Locate the cell with the specified text and output its (X, Y) center coordinate. 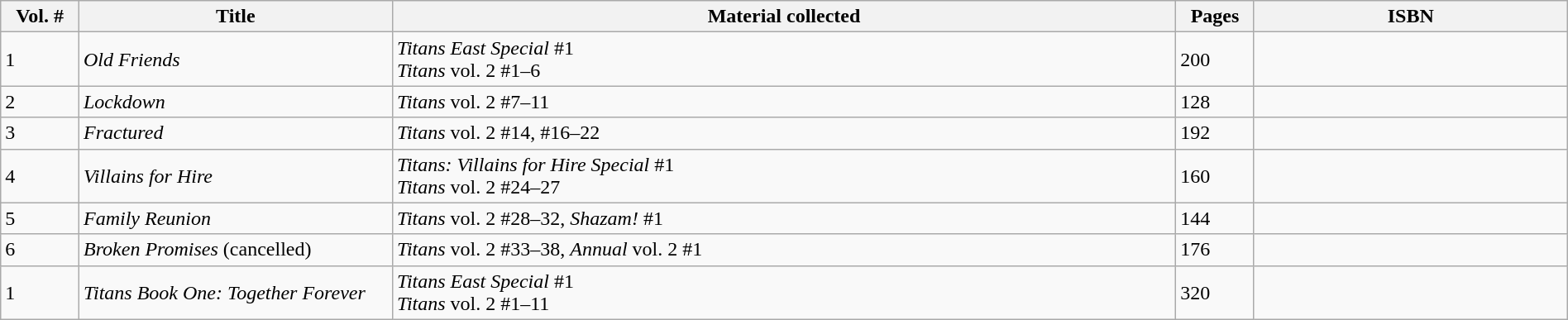
144 (1216, 218)
Title (235, 17)
160 (1216, 175)
Titans vol. 2 #28–32, Shazam! #1 (784, 218)
3 (40, 133)
Lockdown (235, 102)
Old Friends (235, 60)
200 (1216, 60)
Villains for Hire (235, 175)
192 (1216, 133)
Titans vol. 2 #33–38, Annual vol. 2 #1 (784, 250)
Vol. # (40, 17)
Family Reunion (235, 218)
128 (1216, 102)
Titans vol. 2 #14, #16–22 (784, 133)
Titans vol. 2 #7–11 (784, 102)
Material collected (784, 17)
Titans Book One: Together Forever (235, 293)
Pages (1216, 17)
Titans East Special #1Titans vol. 2 #1–11 (784, 293)
Broken Promises (cancelled) (235, 250)
176 (1216, 250)
6 (40, 250)
Titans: Villains for Hire Special #1Titans vol. 2 #24–27 (784, 175)
2 (40, 102)
Titans East Special #1Titans vol. 2 #1–6 (784, 60)
ISBN (1411, 17)
Fractured (235, 133)
5 (40, 218)
4 (40, 175)
320 (1216, 293)
